From the cell containing the given text, extract its center point as (x, y) coordinate. 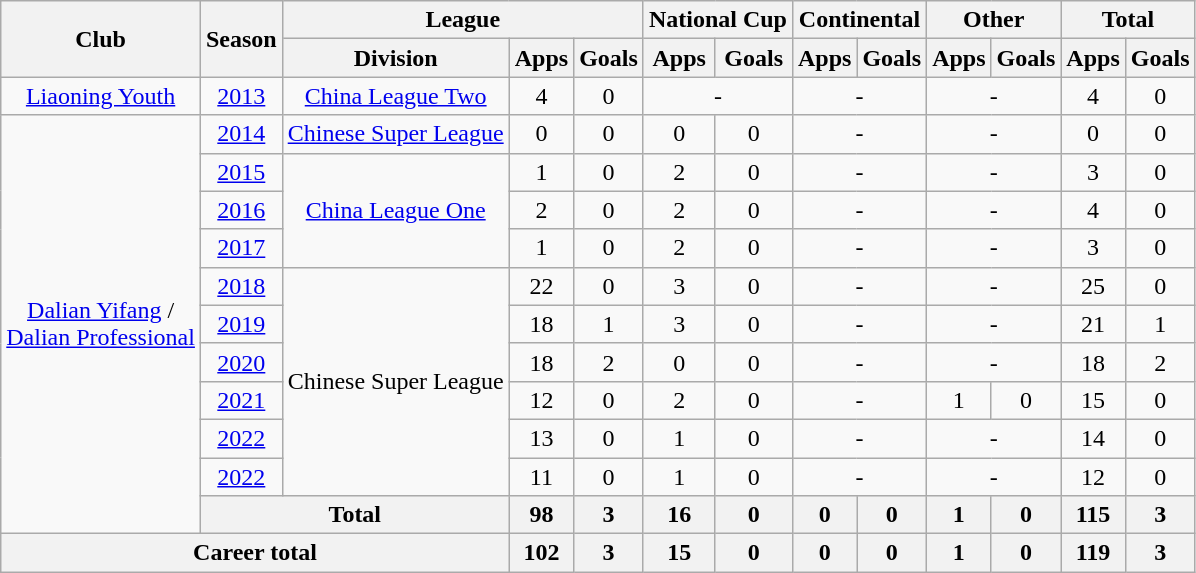
2019 (241, 324)
Liaoning Youth (101, 96)
2016 (241, 210)
Division (396, 58)
2015 (241, 172)
2018 (241, 286)
China League Two (396, 96)
2014 (241, 134)
Season (241, 39)
National Cup (718, 20)
League (462, 20)
2017 (241, 248)
2021 (241, 400)
16 (679, 515)
98 (541, 515)
119 (1093, 553)
2013 (241, 96)
21 (1093, 324)
Club (101, 39)
China League One (396, 210)
Other (994, 20)
13 (541, 438)
22 (541, 286)
102 (541, 553)
Career total (255, 553)
25 (1093, 286)
115 (1093, 515)
Dalian Yifang /Dalian Professional (101, 324)
11 (541, 477)
14 (1093, 438)
Continental (859, 20)
2020 (241, 362)
